Return (x, y) of the center of cell containing provided text 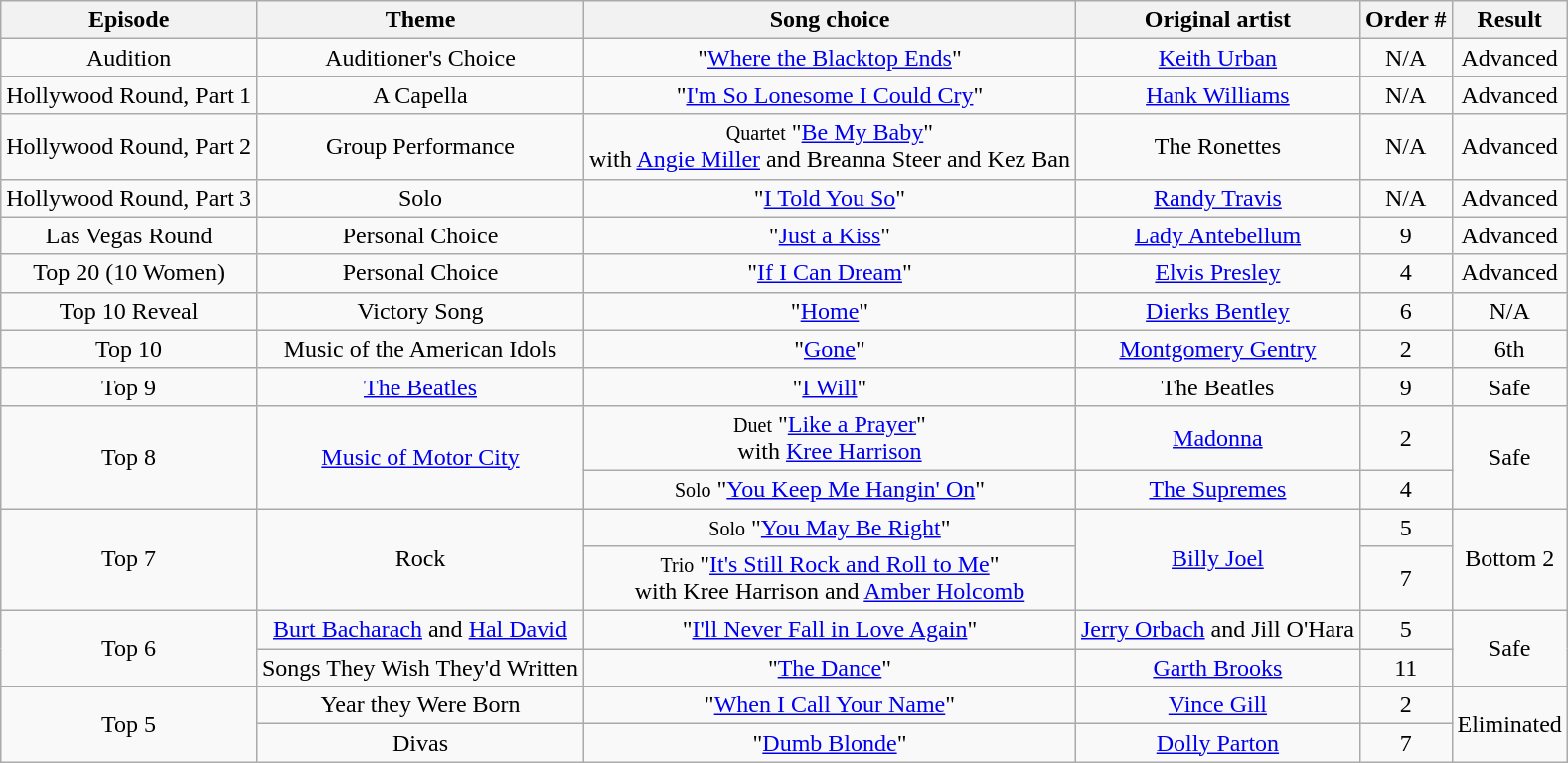
Dierks Bentley (1217, 311)
"Just a Kiss" (831, 235)
"I'm So Lonesome I Could Cry" (831, 95)
Top 20 (10 Women) (129, 273)
Top 9 (129, 386)
Divas (419, 743)
"I Will" (831, 386)
Eliminated (1509, 724)
Bottom 2 (1509, 560)
Dolly Parton (1217, 743)
6 (1405, 311)
Hollywood Round, Part 3 (129, 198)
Hollywood Round, Part 1 (129, 95)
"Dumb Blonde" (831, 743)
"Gone" (831, 349)
Music of Motor City (419, 457)
Year they Were Born (419, 705)
Elvis Presley (1217, 273)
Top 10 Reveal (129, 311)
Rock (419, 560)
Top 5 (129, 724)
"Home" (831, 311)
Auditioner's Choice (419, 58)
A Capella (419, 95)
Top 6 (129, 649)
Trio "It's Still Rock and Roll to Me"with Kree Harrison and Amber Holcomb (831, 578)
Top 10 (129, 349)
Song choice (831, 20)
Burt Bacharach and Hal David (419, 630)
Top 7 (129, 560)
"When I Call Your Name" (831, 705)
Group Performance (419, 147)
Billy Joel (1217, 560)
Hank Williams (1217, 95)
11 (1405, 668)
Lady Antebellum (1217, 235)
Solo (419, 198)
"I Told You So" (831, 198)
Victory Song (419, 311)
"Where the Blacktop Ends" (831, 58)
Theme (419, 20)
Music of the American Idols (419, 349)
"The Dance" (831, 668)
Montgomery Gentry (1217, 349)
Songs They Wish They'd Written (419, 668)
Quartet "Be My Baby"with Angie Miller and Breanna Steer and Kez Ban (831, 147)
Randy Travis (1217, 198)
Original artist (1217, 20)
Solo "You May Be Right" (831, 528)
Solo "You Keep Me Hangin' On" (831, 489)
"I'll Never Fall in Love Again" (831, 630)
Garth Brooks (1217, 668)
Jerry Orbach and Jill O'Hara (1217, 630)
Vince Gill (1217, 705)
Las Vegas Round (129, 235)
Order # (1405, 20)
Top 8 (129, 457)
Audition (129, 58)
Duet "Like a Prayer"with Kree Harrison (831, 437)
Result (1509, 20)
6th (1509, 349)
Keith Urban (1217, 58)
"If I Can Dream" (831, 273)
Madonna (1217, 437)
The Supremes (1217, 489)
Hollywood Round, Part 2 (129, 147)
The Ronettes (1217, 147)
Episode (129, 20)
